Detect which cell encompasses the target text, then output its [X, Y] center coordinate. 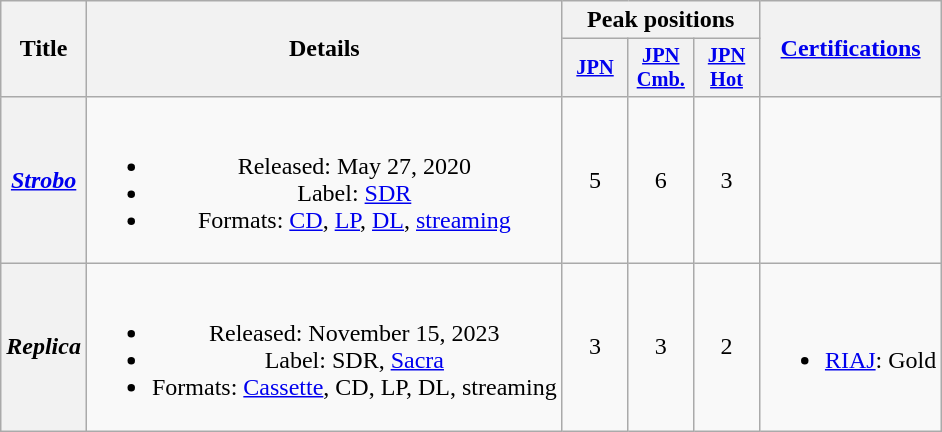
JPNCmb. [661, 68]
JPN [595, 68]
2 [727, 348]
Title [44, 49]
Certifications [850, 49]
Peak positions [660, 20]
Released: May 27, 2020Label: SDRFormats: CD, LP, DL, streaming [324, 180]
Strobo [44, 180]
Released: November 15, 2023Label: SDR, SacraFormats: Cassette, CD, LP, DL, streaming [324, 348]
Replica [44, 348]
Details [324, 49]
5 [595, 180]
JPNHot [727, 68]
6 [661, 180]
RIAJ: Gold [850, 348]
